Find where the given text appears and provide that cell's center as (X, Y) coordinate. 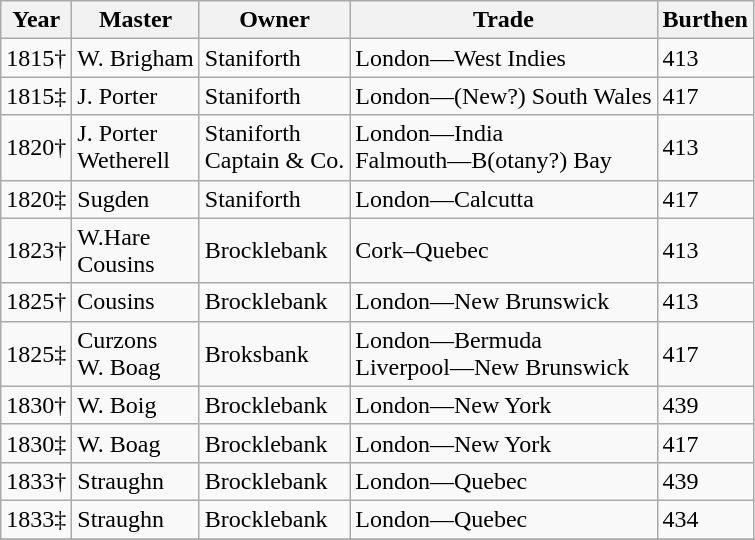
Year (36, 20)
J. Porter (136, 96)
Broksbank (274, 354)
London—(New?) South Wales (504, 96)
1825‡ (36, 354)
London—Calcutta (504, 199)
W. Brigham (136, 58)
London—IndiaFalmouth—B(otany?) Bay (504, 148)
Master (136, 20)
StaniforthCaptain & Co. (274, 148)
W. Boag (136, 443)
Cousins (136, 302)
CurzonsW. Boag (136, 354)
London—West Indies (504, 58)
1825† (36, 302)
1815† (36, 58)
1830† (36, 405)
1815‡ (36, 96)
1830‡ (36, 443)
Trade (504, 20)
1820† (36, 148)
W.HareCousins (136, 250)
1833† (36, 481)
1820‡ (36, 199)
Cork–Quebec (504, 250)
London—New Brunswick (504, 302)
W. Boig (136, 405)
J. PorterWetherell (136, 148)
Burthen (705, 20)
London—BermudaLiverpool—New Brunswick (504, 354)
1823† (36, 250)
Sugden (136, 199)
434 (705, 519)
Owner (274, 20)
1833‡ (36, 519)
